Identify which cell holds the provided text, then report its (x, y) central coordinate. 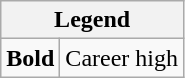
Bold (30, 58)
Career high (122, 58)
Legend (92, 20)
